Detect which cell encompasses the target text, then output its [X, Y] center coordinate. 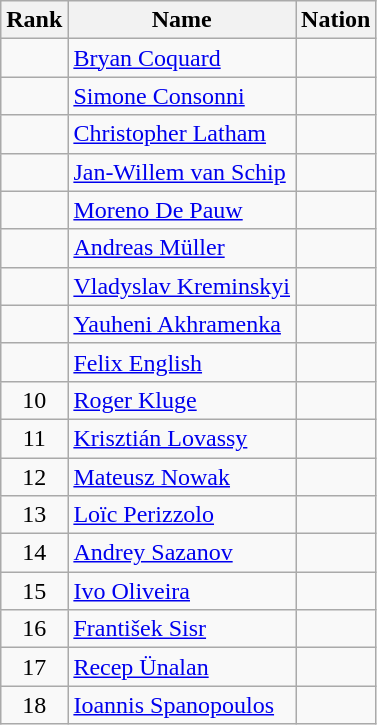
12 [34, 477]
František Sisr [182, 629]
Felix English [182, 362]
Ioannis Spanopoulos [182, 705]
16 [34, 629]
Andreas Müller [182, 248]
Roger Kluge [182, 400]
15 [34, 591]
Krisztián Lovassy [182, 438]
Andrey Sazanov [182, 553]
Christopher Latham [182, 134]
Loïc Perizzolo [182, 515]
Name [182, 20]
Bryan Coquard [182, 58]
Vladyslav Kreminskyi [182, 286]
Recep Ünalan [182, 667]
14 [34, 553]
Yauheni Akhramenka [182, 324]
Mateusz Nowak [182, 477]
Simone Consonni [182, 96]
Jan-Willem van Schip [182, 172]
Moreno De Pauw [182, 210]
17 [34, 667]
Ivo Oliveira [182, 591]
10 [34, 400]
13 [34, 515]
Rank [34, 20]
11 [34, 438]
18 [34, 705]
Nation [336, 20]
